Capture the cell that displays the provided text and extract its (X, Y) central coordinate. 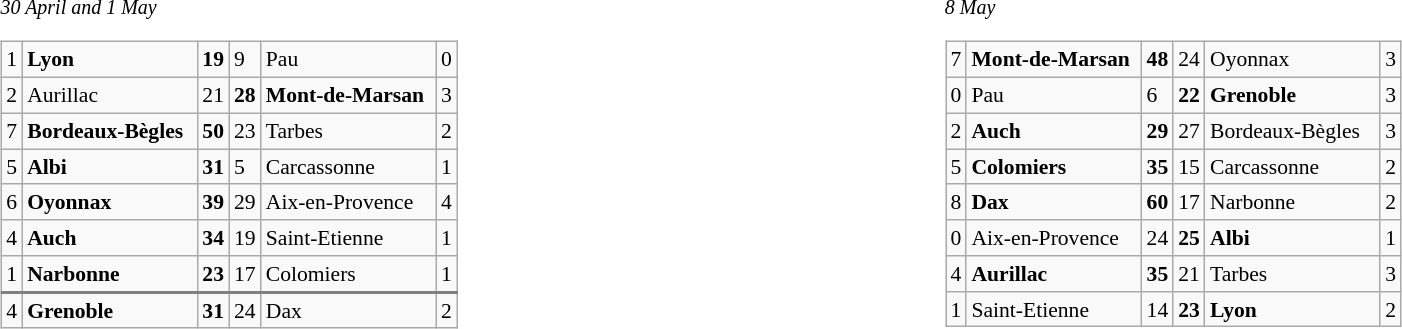
22 (1189, 95)
50 (213, 131)
60 (1158, 202)
34 (213, 238)
8 (956, 202)
14 (1158, 309)
48 (1158, 60)
28 (245, 95)
9 (245, 60)
15 (1189, 167)
39 (213, 202)
27 (1189, 131)
25 (1189, 238)
